Identify which cell holds the provided text, then report its (x, y) central coordinate. 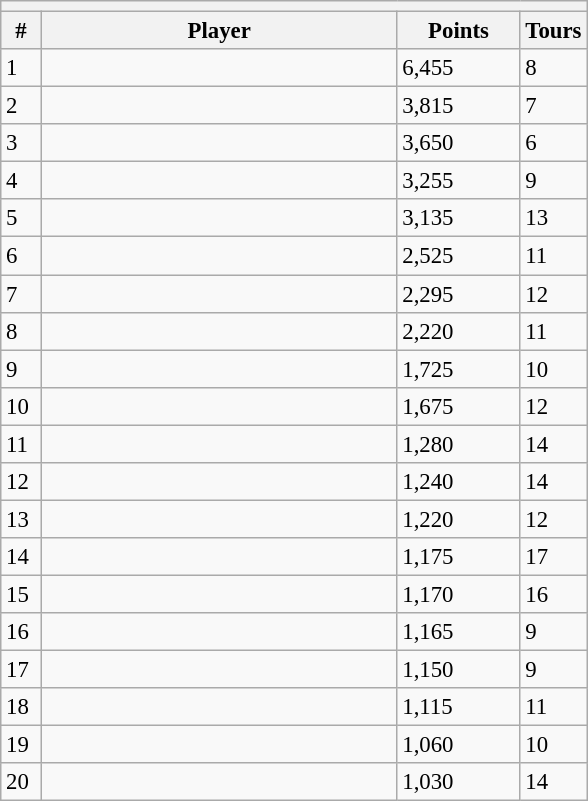
3,815 (458, 106)
1,280 (458, 444)
2 (22, 106)
20 (22, 782)
6,455 (458, 68)
1,725 (458, 369)
Tours (554, 31)
1,030 (458, 782)
# (22, 31)
1 (22, 68)
2,220 (458, 331)
18 (22, 707)
1,165 (458, 632)
1,150 (458, 670)
3,135 (458, 219)
2,295 (458, 294)
1,675 (458, 406)
1,220 (458, 519)
1,175 (458, 557)
1,060 (458, 745)
4 (22, 181)
3,650 (458, 143)
Points (458, 31)
1,170 (458, 594)
1,115 (458, 707)
15 (22, 594)
5 (22, 219)
1,240 (458, 482)
19 (22, 745)
2,525 (458, 256)
Player (219, 31)
3,255 (458, 181)
3 (22, 143)
